Extract the (X, Y) coordinate from the center of the cell holding the provided text.  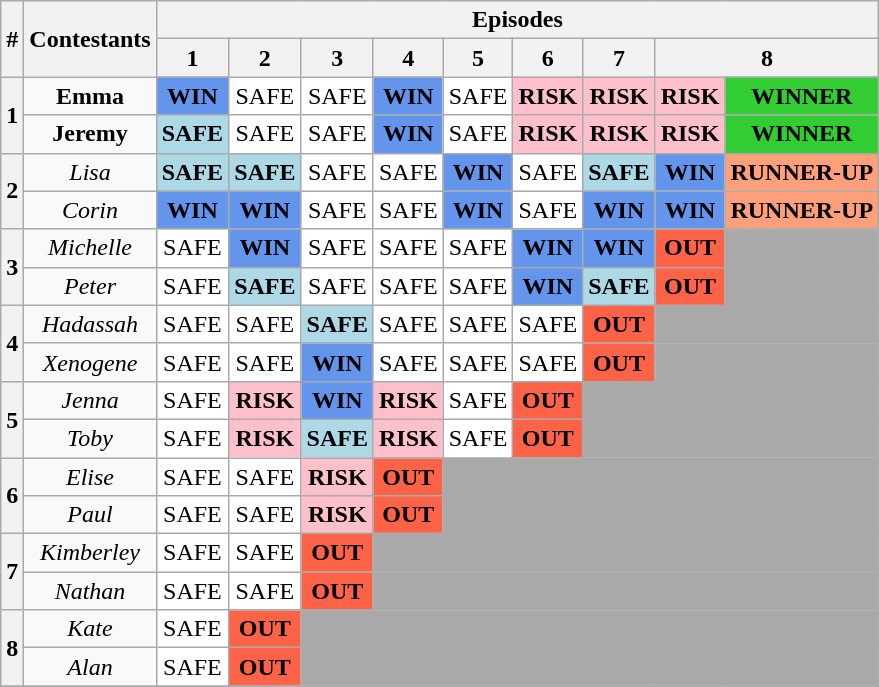
Episodes (517, 20)
Nathan (90, 591)
Xenogene (90, 362)
Kimberley (90, 553)
Lisa (90, 172)
Jeremy (90, 134)
Kate (90, 629)
Peter (90, 286)
Corin (90, 210)
Michelle (90, 248)
Contestants (90, 39)
Emma (90, 96)
Jenna (90, 400)
Hadassah (90, 324)
Paul (90, 515)
# (12, 39)
Toby (90, 438)
Alan (90, 667)
Elise (90, 477)
